Extract the [x, y] coordinate from the center of the cell holding the provided text.  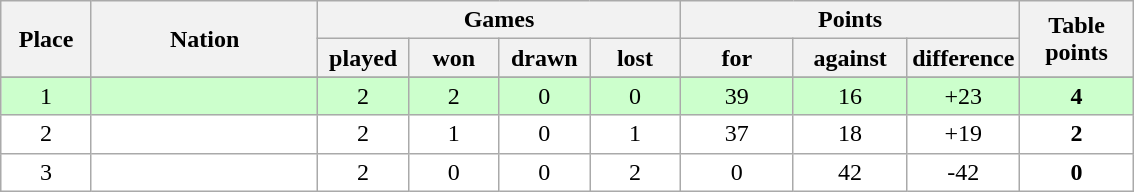
for [736, 58]
3 [46, 172]
37 [736, 134]
Nation [204, 39]
against [850, 58]
played [364, 58]
Place [46, 39]
Games [499, 20]
+23 [964, 96]
Tablepoints [1076, 39]
drawn [544, 58]
39 [736, 96]
Points [850, 20]
42 [850, 172]
lost [636, 58]
won [454, 58]
-42 [964, 172]
4 [1076, 96]
16 [850, 96]
+19 [964, 134]
difference [964, 58]
18 [850, 134]
